Locate the cell with the specified text and output its [x, y] center coordinate. 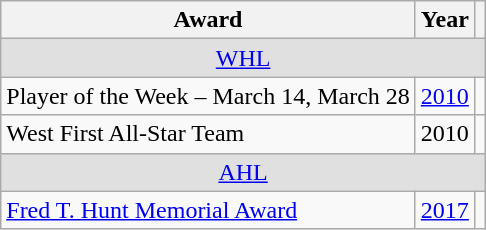
AHL [244, 172]
2017 [444, 210]
Award [208, 20]
Fred T. Hunt Memorial Award [208, 210]
Player of the Week – March 14, March 28 [208, 96]
Year [444, 20]
West First All-Star Team [208, 134]
WHL [244, 58]
